From the cell containing the given text, extract its center point as (X, Y) coordinate. 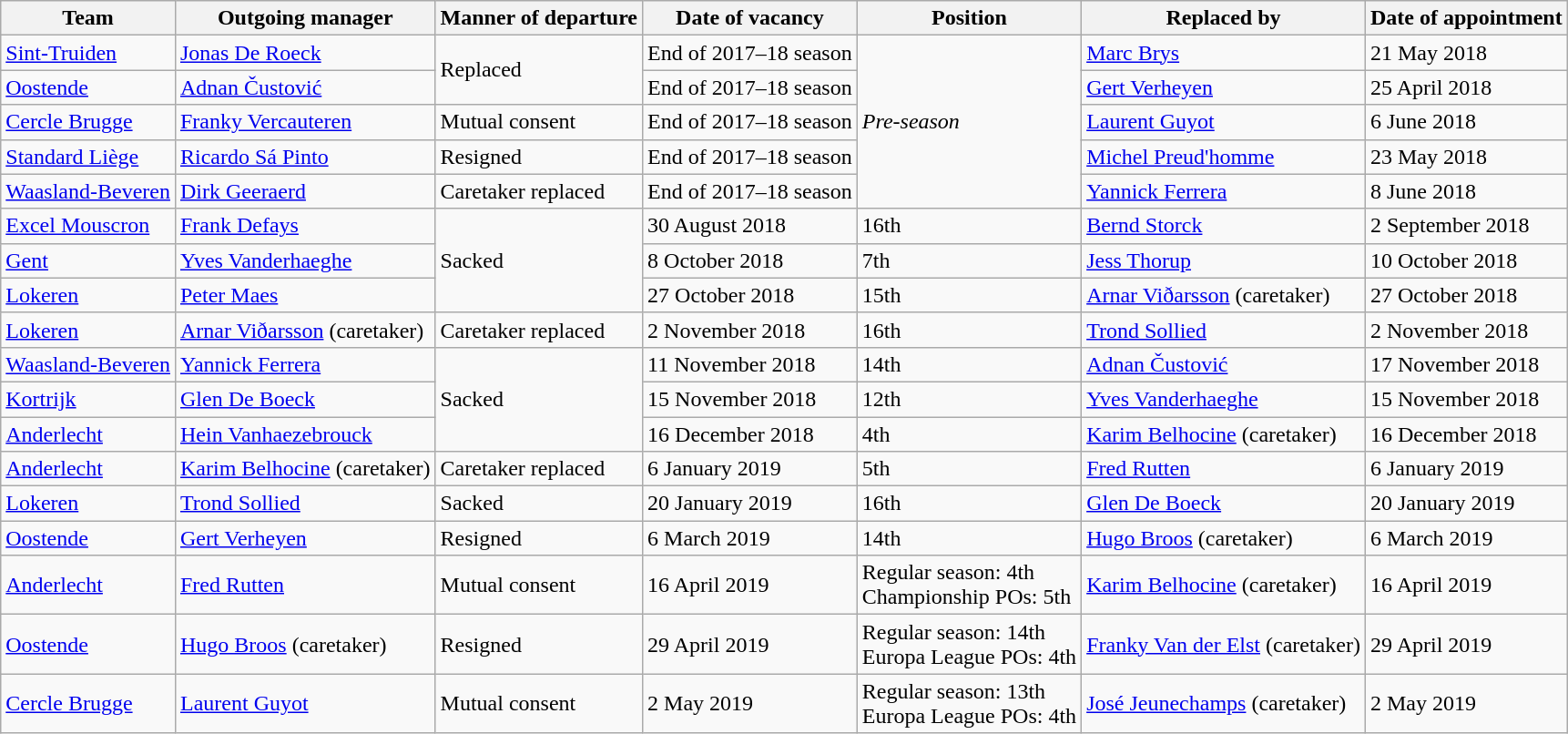
Manner of departure (539, 18)
Bernd Storck (1224, 226)
Ricardo Sá Pinto (305, 157)
Standard Liège (88, 157)
Regular season: 4thChampionship POs: 5th (969, 585)
Excel Mouscron (88, 226)
Date of vacancy (750, 18)
6 June 2018 (1466, 122)
Jonas De Roeck (305, 53)
5th (969, 469)
8 October 2018 (750, 260)
15th (969, 295)
30 August 2018 (750, 226)
Date of appointment (1466, 18)
21 May 2018 (1466, 53)
12th (969, 399)
Dirk Geeraerd (305, 191)
23 May 2018 (1466, 157)
Gent (88, 260)
Michel Preud'homme (1224, 157)
Kortrijk (88, 399)
Replaced by (1224, 18)
Regular season: 14thEuropa League POs: 4th (969, 645)
10 October 2018 (1466, 260)
Replaced (539, 70)
Outgoing manager (305, 18)
Hein Vanhaezebrouck (305, 434)
Pre-season (969, 122)
25 April 2018 (1466, 87)
8 June 2018 (1466, 191)
11 November 2018 (750, 364)
Frank Defays (305, 226)
Franky Vercauteren (305, 122)
17 November 2018 (1466, 364)
Jess Thorup (1224, 260)
José Jeunechamps (caretaker) (1224, 703)
Peter Maes (305, 295)
Franky Van der Elst (caretaker) (1224, 645)
Sint-Truiden (88, 53)
Position (969, 18)
Team (88, 18)
Regular season: 13thEuropa League POs: 4th (969, 703)
7th (969, 260)
4th (969, 434)
Marc Brys (1224, 53)
2 September 2018 (1466, 226)
